Capture the cell that displays the provided text and extract its [x, y] central coordinate. 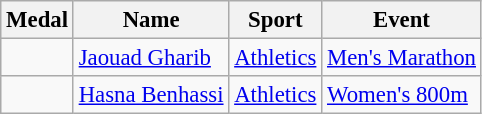
Name [150, 20]
Jaouad Gharib [150, 58]
Women's 800m [402, 95]
Medal [38, 20]
Sport [276, 20]
Event [402, 20]
Hasna Benhassi [150, 95]
Men's Marathon [402, 58]
